Provide the [x, y] coordinate of the cell's center where the given text is located.  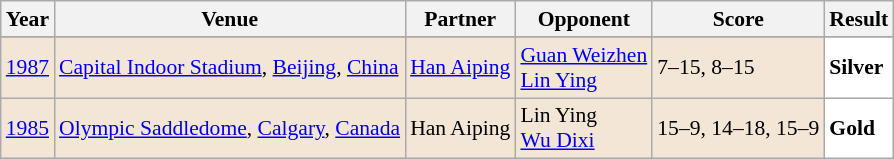
Gold [858, 128]
Guan Weizhen Lin Ying [584, 68]
Score [738, 19]
Year [28, 19]
1985 [28, 128]
Capital Indoor Stadium, Beijing, China [230, 68]
Lin Ying Wu Dixi [584, 128]
7–15, 8–15 [738, 68]
Opponent [584, 19]
Olympic Saddledome, Calgary, Canada [230, 128]
Silver [858, 68]
Partner [460, 19]
15–9, 14–18, 15–9 [738, 128]
Venue [230, 19]
1987 [28, 68]
Result [858, 19]
